Find where the given text appears and provide that cell's center as [X, Y] coordinate. 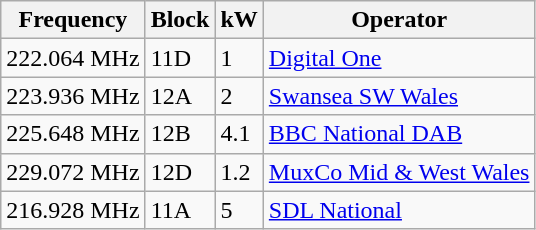
12A [180, 96]
12D [180, 172]
12B [180, 134]
Swansea SW Wales [399, 96]
222.064 MHz [73, 58]
Digital One [399, 58]
1 [239, 58]
4.1 [239, 134]
216.928 MHz [73, 210]
1.2 [239, 172]
223.936 MHz [73, 96]
kW [239, 20]
11D [180, 58]
BBC National DAB [399, 134]
Operator [399, 20]
5 [239, 210]
Block [180, 20]
229.072 MHz [73, 172]
225.648 MHz [73, 134]
SDL National [399, 210]
MuxCo Mid & West Wales [399, 172]
2 [239, 96]
Frequency [73, 20]
11A [180, 210]
